Return (X, Y) of the center of cell containing provided text 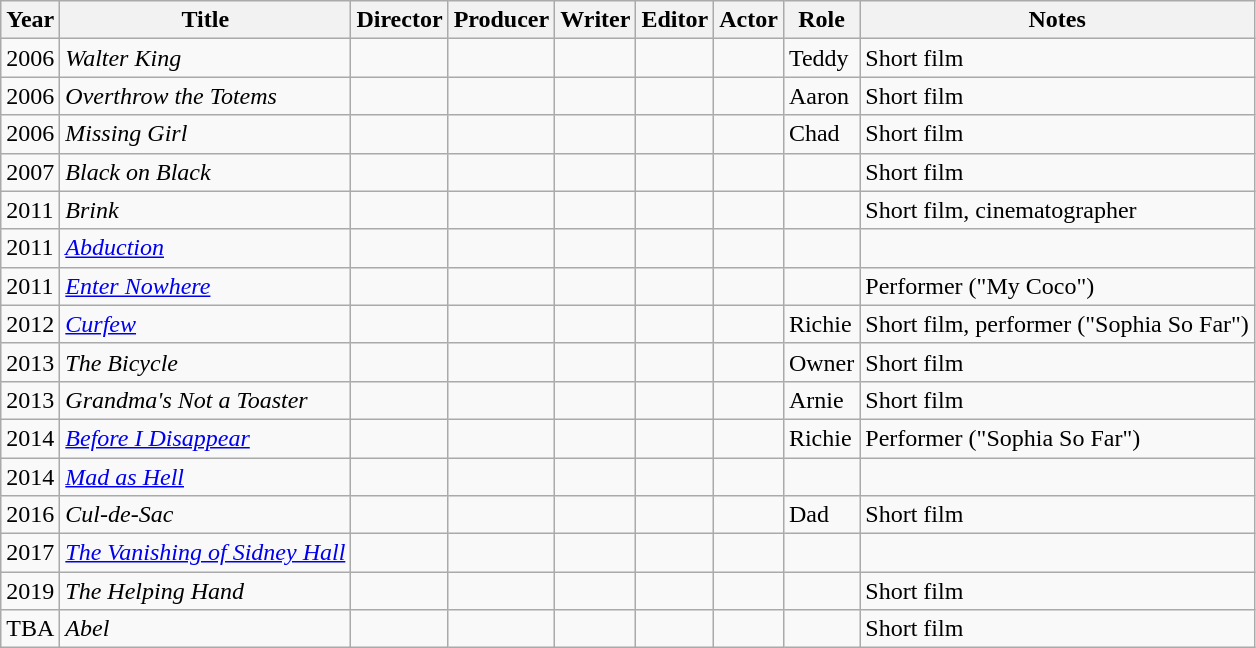
Abduction (206, 248)
Grandma's Not a Toaster (206, 400)
Editor (675, 20)
Before I Disappear (206, 438)
Enter Nowhere (206, 286)
Title (206, 20)
Overthrow the Totems (206, 96)
Role (821, 20)
TBA (30, 629)
Short film, performer ("Sophia So Far") (1058, 324)
Performer ("My Coco") (1058, 286)
2017 (30, 553)
Abel (206, 629)
Notes (1058, 20)
Arnie (821, 400)
Curfew (206, 324)
Teddy (821, 58)
2019 (30, 591)
Black on Black (206, 172)
Mad as Hell (206, 477)
Walter King (206, 58)
Actor (749, 20)
Dad (821, 515)
Short film, cinematographer (1058, 210)
2016 (30, 515)
Director (400, 20)
Producer (502, 20)
Chad (821, 134)
The Helping Hand (206, 591)
Owner (821, 362)
Brink (206, 210)
Performer ("Sophia So Far") (1058, 438)
The Vanishing of Sidney Hall (206, 553)
Writer (596, 20)
The Bicycle (206, 362)
2007 (30, 172)
Aaron (821, 96)
2012 (30, 324)
Cul-de-Sac (206, 515)
Year (30, 20)
Missing Girl (206, 134)
